Return the (x, y) coordinate for the center point of the cell that contains the specified text.  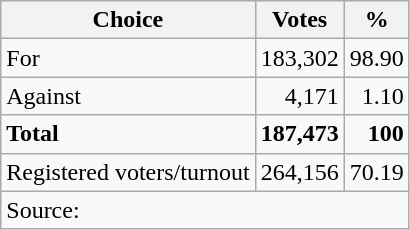
1.10 (376, 96)
Registered voters/turnout (128, 172)
264,156 (300, 172)
187,473 (300, 134)
For (128, 58)
70.19 (376, 172)
100 (376, 134)
% (376, 20)
4,171 (300, 96)
Votes (300, 20)
183,302 (300, 58)
98.90 (376, 58)
Total (128, 134)
Source: (205, 210)
Against (128, 96)
Choice (128, 20)
